Find where the given text appears and provide that cell's center as (x, y) coordinate. 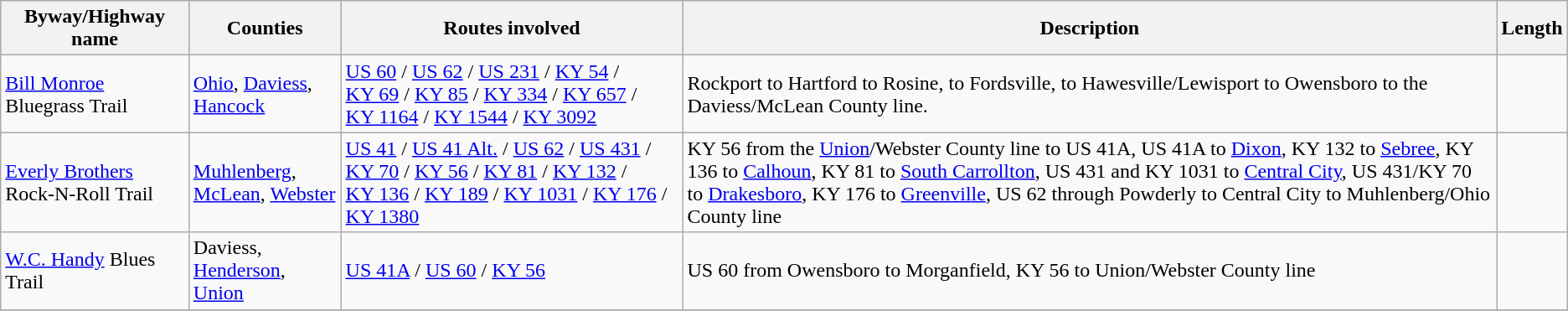
US 41 / US 41 Alt. / US 62 / US 431 / KY 70 / KY 56 / KY 81 / KY 132 / KY 136 / KY 189 / KY 1031 / KY 176 / KY 1380 (512, 183)
US 41A / US 60 / KY 56 (512, 271)
W.C. Handy Blues Trail (95, 271)
US 60 from Owensboro to Morganfield, KY 56 to Union/Webster County line (1090, 271)
Ohio, Daviess, Hancock (265, 94)
Routes involved (512, 29)
Muhlenberg, McLean, Webster (265, 183)
Description (1090, 29)
Length (1532, 29)
Counties (265, 29)
Daviess, Henderson, Union (265, 271)
Bill Monroe Bluegrass Trail (95, 94)
Rockport to Hartford to Rosine, to Fordsville, to Hawesville/Lewisport to Owensboro to the Daviess/McLean County line. (1090, 94)
Everly Brothers Rock-N-Roll Trail (95, 183)
Byway/Highway name (95, 29)
US 60 / US 62 / US 231 / KY 54 / KY 69 / KY 85 / KY 334 / KY 657 / KY 1164 / KY 1544 / KY 3092 (512, 94)
